Locate the cell with the specified text and output its [x, y] center coordinate. 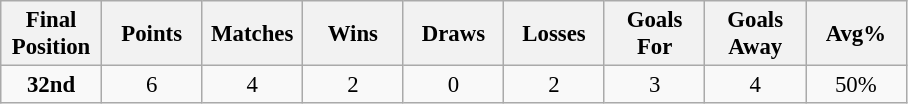
Wins [354, 34]
3 [654, 85]
Draws [454, 34]
0 [454, 85]
Goals For [654, 34]
Points [152, 34]
Goals Away [756, 34]
Final Position [52, 34]
Losses [554, 34]
Matches [252, 34]
32nd [52, 85]
Avg% [856, 34]
6 [152, 85]
50% [856, 85]
